Output the (X, Y) coordinate of the center of the cell containing the given text.  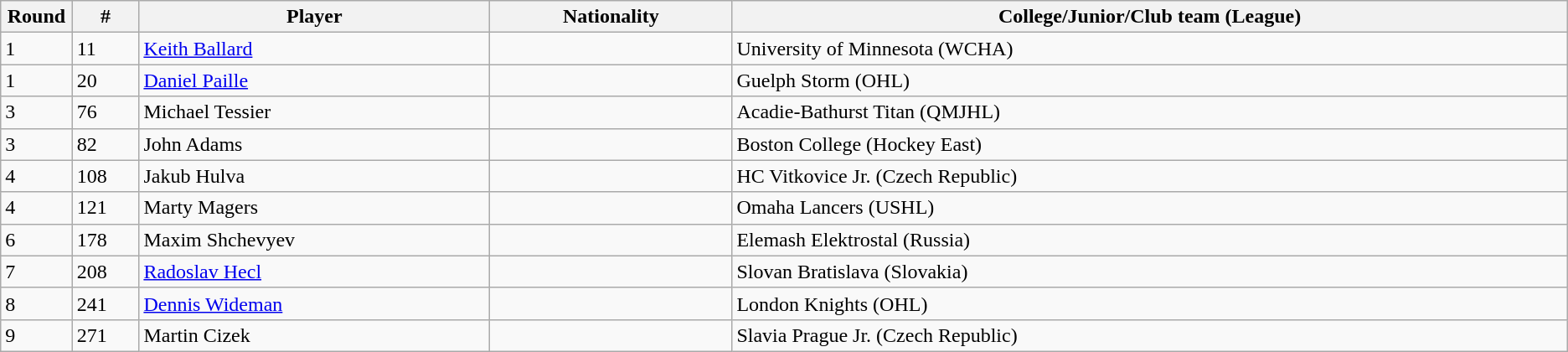
Keith Ballard (315, 49)
Martin Cizek (315, 335)
Dennis Wideman (315, 303)
University of Minnesota (WCHA) (1149, 49)
Slavia Prague Jr. (Czech Republic) (1149, 335)
11 (106, 49)
Slovan Bratislava (Slovakia) (1149, 272)
Round (37, 17)
108 (106, 176)
6 (37, 240)
Jakub Hulva (315, 176)
208 (106, 272)
20 (106, 80)
London Knights (OHL) (1149, 303)
Boston College (Hockey East) (1149, 144)
271 (106, 335)
Player (315, 17)
Maxim Shchevyev (315, 240)
HC Vitkovice Jr. (Czech Republic) (1149, 176)
College/Junior/Club team (League) (1149, 17)
9 (37, 335)
76 (106, 112)
# (106, 17)
8 (37, 303)
7 (37, 272)
178 (106, 240)
Michael Tessier (315, 112)
Radoslav Hecl (315, 272)
Nationality (611, 17)
Guelph Storm (OHL) (1149, 80)
241 (106, 303)
Acadie-Bathurst Titan (QMJHL) (1149, 112)
82 (106, 144)
121 (106, 208)
Marty Magers (315, 208)
Daniel Paille (315, 80)
Elemash Elektrostal (Russia) (1149, 240)
Omaha Lancers (USHL) (1149, 208)
John Adams (315, 144)
